Locate the cell with the specified text and output its (x, y) center coordinate. 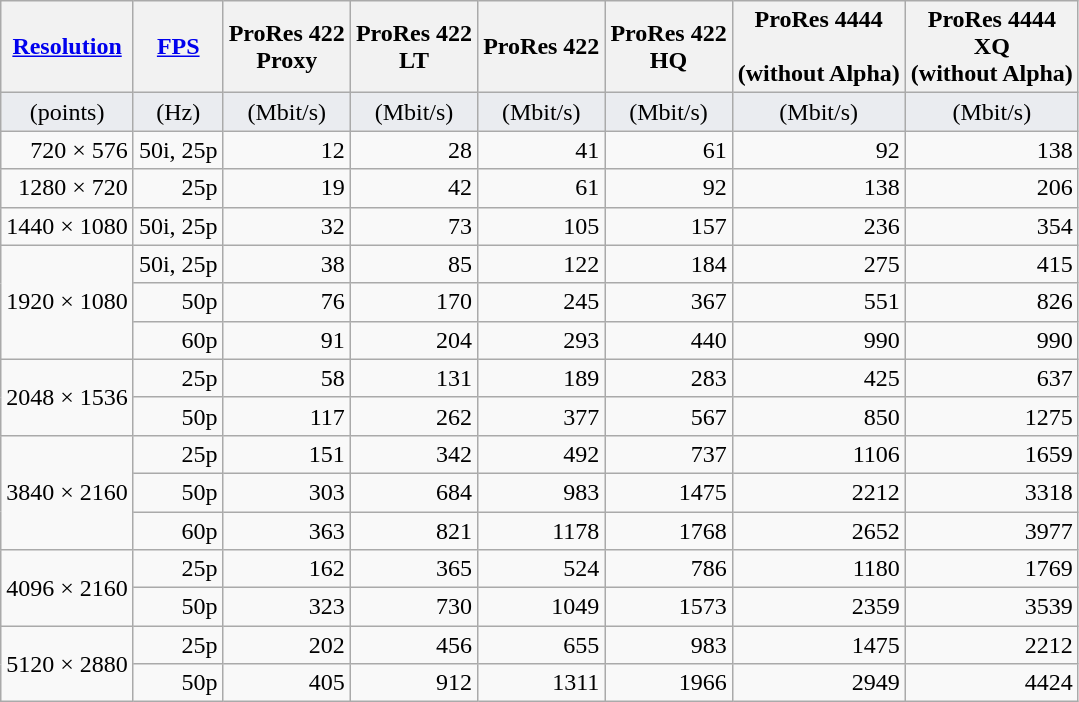
122 (542, 264)
236 (818, 226)
105 (542, 226)
1311 (542, 683)
2359 (818, 607)
ProRes 422LT (414, 47)
206 (992, 188)
1920 × 1080 (68, 302)
365 (414, 569)
151 (286, 454)
(points) (68, 112)
303 (286, 492)
42 (414, 188)
FPS (178, 47)
3318 (992, 492)
283 (668, 378)
76 (286, 302)
275 (818, 264)
2652 (818, 531)
184 (668, 264)
456 (414, 645)
1659 (992, 454)
377 (542, 416)
85 (414, 264)
1280 × 720 (68, 188)
131 (414, 378)
730 (414, 607)
405 (286, 683)
342 (414, 454)
170 (414, 302)
4424 (992, 683)
58 (286, 378)
826 (992, 302)
655 (542, 645)
32 (286, 226)
ProRes 4444 (without Alpha) (818, 47)
425 (818, 378)
354 (992, 226)
204 (414, 340)
262 (414, 416)
245 (542, 302)
737 (668, 454)
720 × 576 (68, 150)
157 (668, 226)
5120 × 2880 (68, 664)
117 (286, 416)
ProRes 422Proxy (286, 47)
367 (668, 302)
28 (414, 150)
551 (818, 302)
2048 × 1536 (68, 397)
91 (286, 340)
1573 (668, 607)
1106 (818, 454)
162 (286, 569)
524 (542, 569)
1049 (542, 607)
202 (286, 645)
684 (414, 492)
363 (286, 531)
4096 × 2160 (68, 588)
293 (542, 340)
440 (668, 340)
73 (414, 226)
38 (286, 264)
12 (286, 150)
1966 (668, 683)
1769 (992, 569)
41 (542, 150)
492 (542, 454)
Resolution (68, 47)
850 (818, 416)
1178 (542, 531)
323 (286, 607)
567 (668, 416)
912 (414, 683)
821 (414, 531)
2949 (818, 683)
1180 (818, 569)
1440 × 1080 (68, 226)
415 (992, 264)
1275 (992, 416)
ProRes 422HQ (668, 47)
189 (542, 378)
786 (668, 569)
3977 (992, 531)
19 (286, 188)
3840 × 2160 (68, 492)
ProRes 422 (542, 47)
1768 (668, 531)
3539 (992, 607)
ProRes 4444XQ(without Alpha) (992, 47)
(Hz) (178, 112)
637 (992, 378)
